For the text-containing cell, return its midpoint in [x, y] coordinate format. 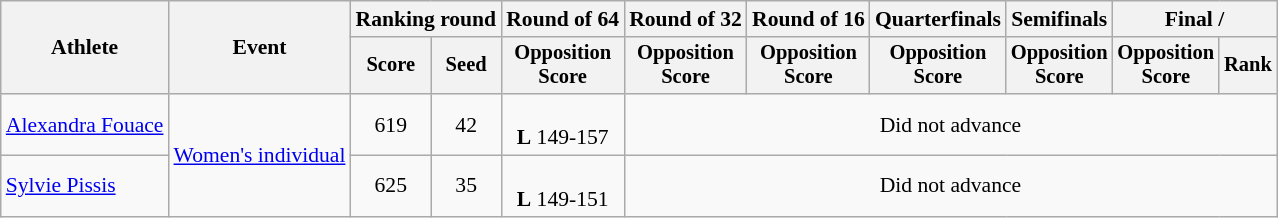
Semifinals [1060, 19]
Round of 16 [808, 19]
35 [466, 186]
619 [390, 124]
Final / [1194, 19]
Seed [466, 66]
L 149-157 [562, 124]
Quarterfinals [938, 19]
Round of 64 [562, 19]
Score [390, 66]
42 [466, 124]
625 [390, 186]
Ranking round [426, 19]
L 149-151 [562, 186]
Sylvie Pissis [85, 186]
Rank [1248, 66]
Round of 32 [686, 19]
Event [260, 48]
Alexandra Fouace [85, 124]
Women's individual [260, 155]
Athlete [85, 48]
